Pinpoint the cell where the given text exists, returning its [X, Y] midpoint coordinate. 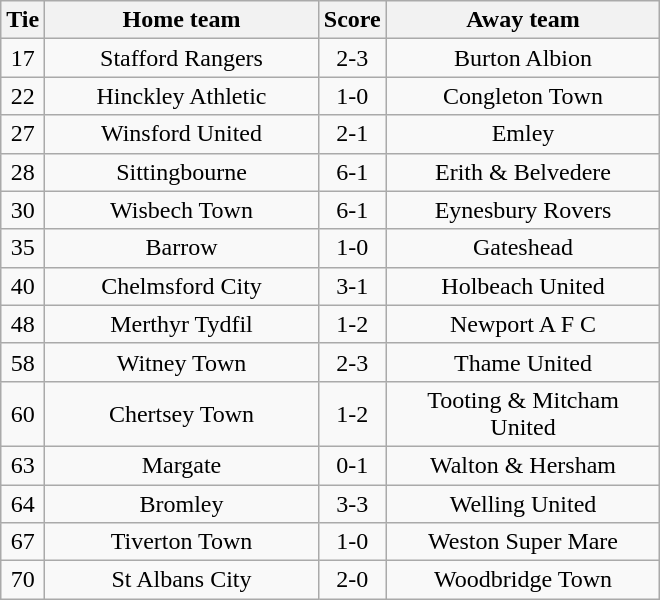
Eynesbury Rovers [523, 210]
Score [352, 20]
Weston Super Mare [523, 542]
27 [23, 134]
Bromley [182, 503]
Tooting & Mitcham United [523, 414]
Winsford United [182, 134]
Stafford Rangers [182, 58]
0-1 [352, 465]
2-1 [352, 134]
Welling United [523, 503]
Sittingbourne [182, 172]
48 [23, 324]
35 [23, 248]
Wisbech Town [182, 210]
3-3 [352, 503]
60 [23, 414]
2-0 [352, 580]
Erith & Belvedere [523, 172]
Woodbridge Town [523, 580]
Tie [23, 20]
40 [23, 286]
Chertsey Town [182, 414]
Holbeach United [523, 286]
St Albans City [182, 580]
63 [23, 465]
30 [23, 210]
Gateshead [523, 248]
58 [23, 362]
17 [23, 58]
64 [23, 503]
Merthyr Tydfil [182, 324]
Chelmsford City [182, 286]
Tiverton Town [182, 542]
Margate [182, 465]
22 [23, 96]
28 [23, 172]
Walton & Hersham [523, 465]
Emley [523, 134]
Home team [182, 20]
Witney Town [182, 362]
Barrow [182, 248]
Burton Albion [523, 58]
Congleton Town [523, 96]
70 [23, 580]
3-1 [352, 286]
Hinckley Athletic [182, 96]
Newport A F C [523, 324]
Thame United [523, 362]
67 [23, 542]
Away team [523, 20]
